Identify which cell holds the provided text, then report its (x, y) central coordinate. 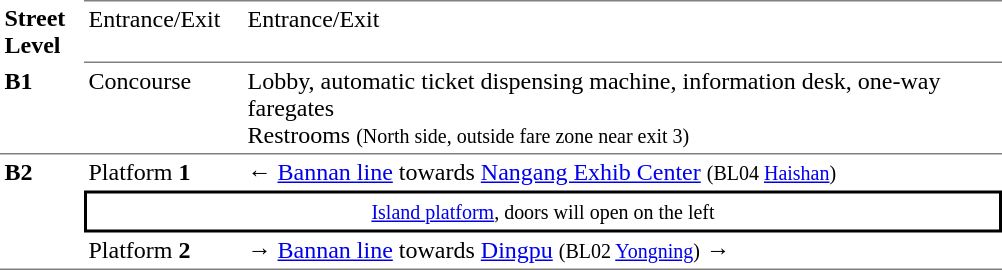
Street Level (42, 32)
→ Bannan line towards Dingpu (BL02 Yongning) → (622, 251)
B2 (42, 212)
← Bannan line towards Nangang Exhib Center (BL04 Haishan) (622, 172)
Platform 2 (164, 251)
Concourse (164, 109)
Island platform, doors will open on the left (543, 211)
B1 (42, 109)
Lobby, automatic ticket dispensing machine, information desk, one-way faregatesRestrooms (North side, outside fare zone near exit 3) (622, 109)
Platform 1 (164, 172)
